Return the (X, Y) coordinate for the center point of the cell that contains the specified text.  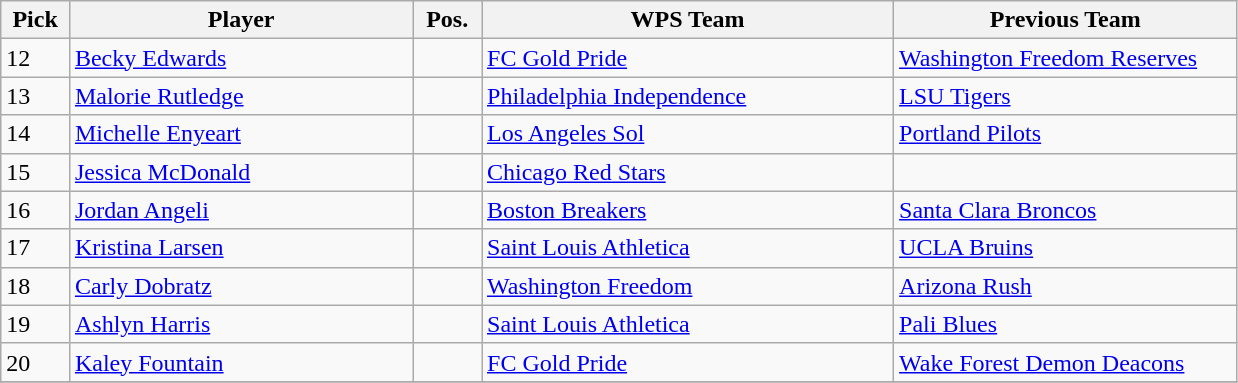
Washington Freedom (688, 286)
Boston Breakers (688, 210)
Philadelphia Independence (688, 96)
Arizona Rush (1066, 286)
Jessica McDonald (240, 172)
Washington Freedom Reserves (1066, 58)
Wake Forest Demon Deacons (1066, 362)
19 (36, 324)
Kristina Larsen (240, 248)
WPS Team (688, 20)
UCLA Bruins (1066, 248)
Santa Clara Broncos (1066, 210)
Pick (36, 20)
15 (36, 172)
16 (36, 210)
Malorie Rutledge (240, 96)
Pali Blues (1066, 324)
Chicago Red Stars (688, 172)
Michelle Enyeart (240, 134)
18 (36, 286)
Carly Dobratz (240, 286)
Los Angeles Sol (688, 134)
Pos. (448, 20)
Kaley Fountain (240, 362)
17 (36, 248)
13 (36, 96)
Becky Edwards (240, 58)
Previous Team (1066, 20)
Player (240, 20)
Portland Pilots (1066, 134)
14 (36, 134)
12 (36, 58)
20 (36, 362)
Ashlyn Harris (240, 324)
LSU Tigers (1066, 96)
Jordan Angeli (240, 210)
